Determine the [X, Y] coordinate at the center of the cell enclosing the given text.  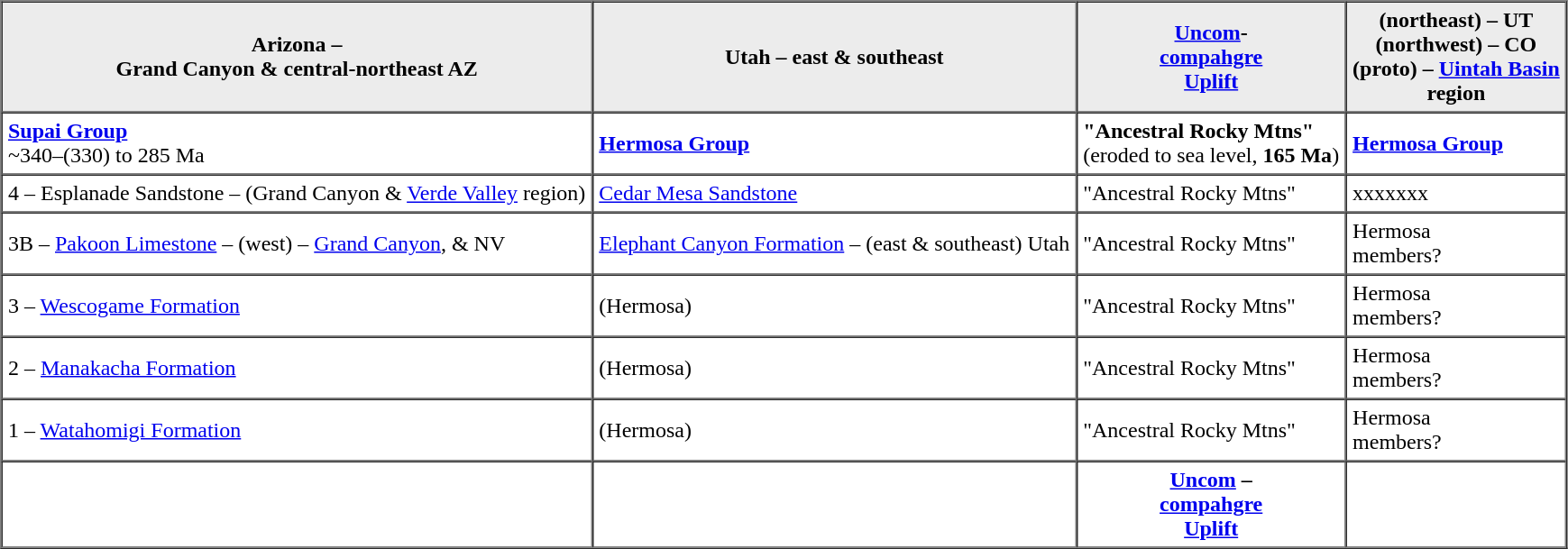
1 – Watahomigi Formation [298, 429]
"Ancestral Rocky Mtns"(eroded to sea level, 165 Ma) [1212, 142]
Cedar Mesa Sandstone [835, 194]
Arizona –Grand Canyon & central-northeast AZ [298, 58]
Uncom-compahgreUplift [1212, 58]
2 – Manakacha Formation [298, 368]
Elephant Canyon Formation – (east & southeast) Utah [835, 243]
3B – Pakoon Limestone – (west) – Grand Canyon, & NV [298, 243]
Supai Group~340–(330) to 285 Ma [298, 142]
4 – Esplanade Sandstone – (Grand Canyon & Verde Valley region) [298, 194]
Uncom – compahgreUplift [1212, 505]
3 – Wescogame Formation [298, 305]
(northeast) – UT(northwest) – CO(proto) – Uintah Basin region [1457, 58]
xxxxxxx [1457, 194]
Utah – east & southeast [835, 58]
